Locate the cell with the specified text and output its (x, y) center coordinate. 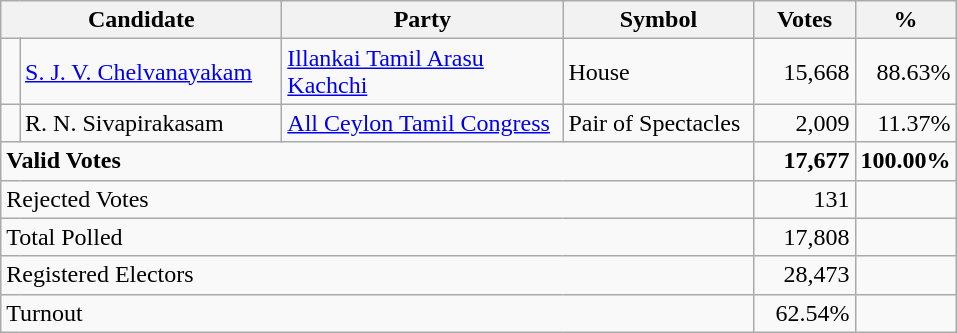
17,808 (804, 237)
15,668 (804, 72)
28,473 (804, 275)
S. J. V. Chelvanayakam (151, 72)
2,009 (804, 123)
Total Polled (378, 237)
Symbol (658, 20)
Pair of Spectacles (658, 123)
Turnout (378, 313)
Valid Votes (378, 161)
11.37% (906, 123)
88.63% (906, 72)
Party (422, 20)
% (906, 20)
Illankai Tamil Arasu Kachchi (422, 72)
17,677 (804, 161)
Candidate (142, 20)
House (658, 72)
All Ceylon Tamil Congress (422, 123)
R. N. Sivapirakasam (151, 123)
62.54% (804, 313)
Votes (804, 20)
131 (804, 199)
Rejected Votes (378, 199)
Registered Electors (378, 275)
100.00% (906, 161)
